Find where the given text appears and provide that cell's center as (X, Y) coordinate. 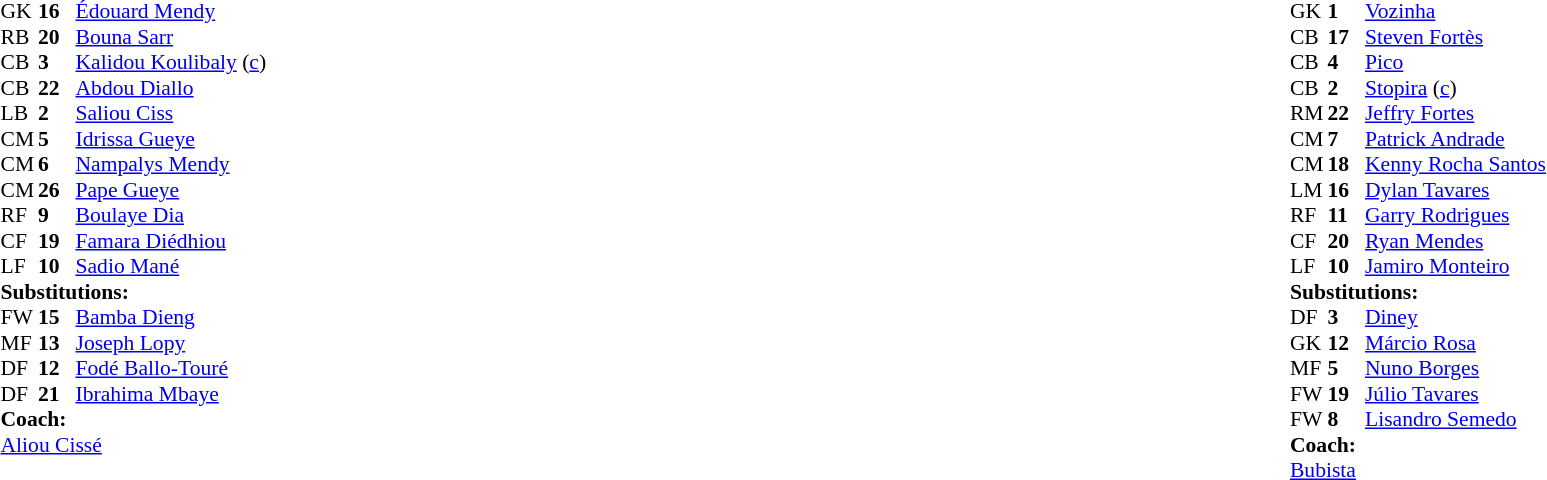
Pico (1456, 63)
13 (57, 343)
9 (57, 215)
LM (1309, 190)
21 (57, 394)
Stopira (c) (1456, 88)
Márcio Rosa (1456, 343)
RB (19, 37)
Abdou Diallo (172, 88)
Boulaye Dia (172, 215)
17 (1346, 37)
7 (1346, 139)
Júlio Tavares (1456, 394)
Lisandro Semedo (1456, 419)
16 (1346, 190)
Kenny Rocha Santos (1456, 165)
Dylan Tavares (1456, 190)
Steven Fortès (1456, 37)
Jamiro Monteiro (1456, 267)
Kalidou Koulibaly (c) (172, 63)
Ibrahima Mbaye (172, 394)
Diney (1456, 317)
Bamba Dieng (172, 317)
Bouna Sarr (172, 37)
11 (1346, 215)
15 (57, 317)
Garry Rodrigues (1456, 215)
Fodé Ballo-Touré (172, 369)
Nuno Borges (1456, 369)
Saliou Ciss (172, 113)
Idrissa Gueye (172, 139)
Aliou Cissé (133, 445)
GK (1309, 343)
Famara Diédhiou (172, 241)
4 (1346, 63)
Jeffry Fortes (1456, 113)
8 (1346, 419)
Ryan Mendes (1456, 241)
Pape Gueye (172, 190)
Nampalys Mendy (172, 165)
Patrick Andrade (1456, 139)
18 (1346, 165)
Sadio Mané (172, 267)
Joseph Lopy (172, 343)
26 (57, 190)
LB (19, 113)
6 (57, 165)
RM (1309, 113)
